Search for the cell housing the specified text and yield its [x, y] center coordinate. 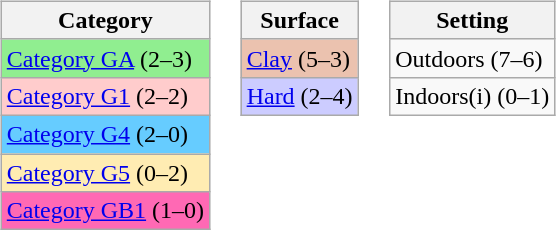
Category G1 (2–2) [105, 96]
Outdoors (7–6) [472, 58]
Category [105, 20]
Category G5 (0–2) [105, 173]
Category GB1 (1–0) [105, 211]
Category GA (2–3) [105, 58]
Category G4 (2–0) [105, 134]
Hard (2–4) [300, 96]
Setting [472, 20]
Surface [300, 20]
Clay (5–3) [300, 58]
Indoors(i) (0–1) [472, 96]
